Find where the given text appears and provide that cell's center as (x, y) coordinate. 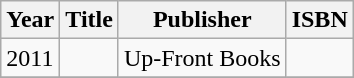
Up-Front Books (202, 58)
Publisher (202, 20)
ISBN (320, 20)
2011 (30, 58)
Year (30, 20)
Title (90, 20)
